For the text-containing cell, return its midpoint in [x, y] coordinate format. 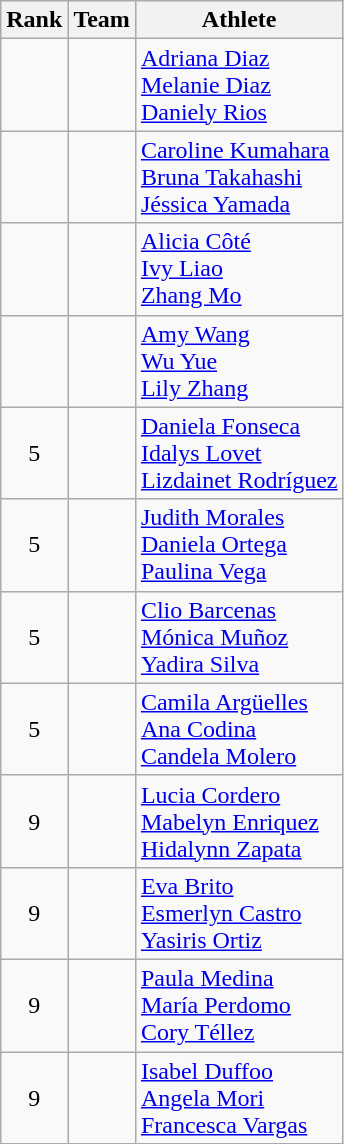
Isabel DuffooAngela MoriFrancesca Vargas [239, 1098]
Caroline KumaharaBruna TakahashiJéssica Yamada [239, 177]
Clio BarcenasMónica MuñozYadira Silva [239, 637]
Rank [34, 20]
Alicia CôtéIvy LiaoZhang Mo [239, 269]
Lucia CorderoMabelyn EnriquezHidalynn Zapata [239, 821]
Athlete [239, 20]
Paula MedinaMaría PerdomoCory Téllez [239, 1005]
Judith MoralesDaniela OrtegaPaulina Vega [239, 545]
Team [102, 20]
Camila ArgüellesAna CodinaCandela Molero [239, 729]
Eva BritoEsmerlyn CastroYasiris Ortiz [239, 913]
Amy WangWu YueLily Zhang [239, 361]
Adriana DiazMelanie DiazDaniely Rios [239, 85]
Daniela FonsecaIdalys LovetLizdainet Rodríguez [239, 453]
